Output the [x, y] coordinate of the center of the cell containing the given text.  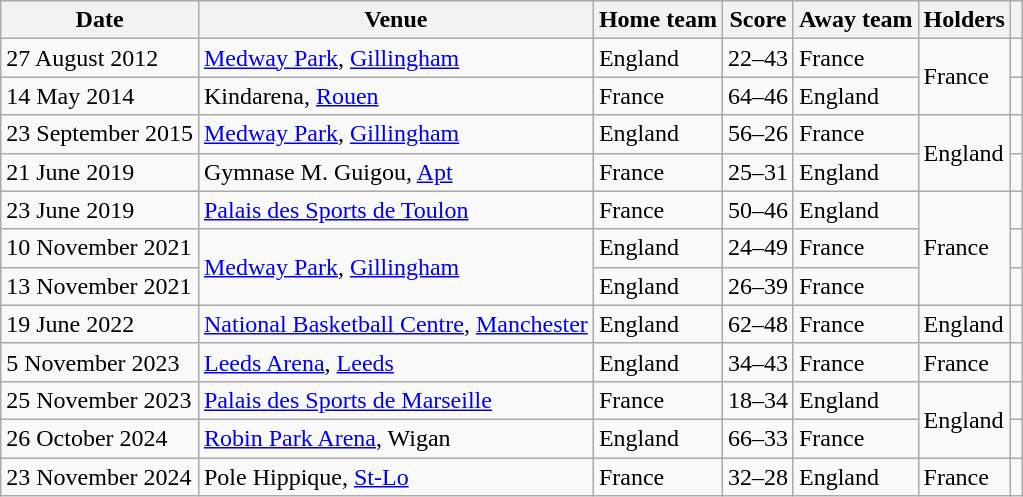
5 November 2023 [100, 362]
Away team [856, 20]
Pole Hippique, St-Lo [396, 477]
Venue [396, 20]
50–46 [758, 210]
Score [758, 20]
34–43 [758, 362]
64–46 [758, 96]
22–43 [758, 58]
23 November 2024 [100, 477]
10 November 2021 [100, 248]
Home team [658, 20]
14 May 2014 [100, 96]
23 June 2019 [100, 210]
18–34 [758, 400]
21 June 2019 [100, 172]
25–31 [758, 172]
23 September 2015 [100, 134]
National Basketball Centre, Manchester [396, 324]
Palais des Sports de Marseille [396, 400]
Leeds Arena, Leeds [396, 362]
56–26 [758, 134]
Palais des Sports de Toulon [396, 210]
Date [100, 20]
Holders [964, 20]
19 June 2022 [100, 324]
27 August 2012 [100, 58]
66–33 [758, 438]
Gymnase M. Guigou, Apt [396, 172]
Robin Park Arena, Wigan [396, 438]
32–28 [758, 477]
25 November 2023 [100, 400]
62–48 [758, 324]
Kindarena, Rouen [396, 96]
26–39 [758, 286]
24–49 [758, 248]
13 November 2021 [100, 286]
26 October 2024 [100, 438]
